Pinpoint the cell where the given text exists, returning its [X, Y] midpoint coordinate. 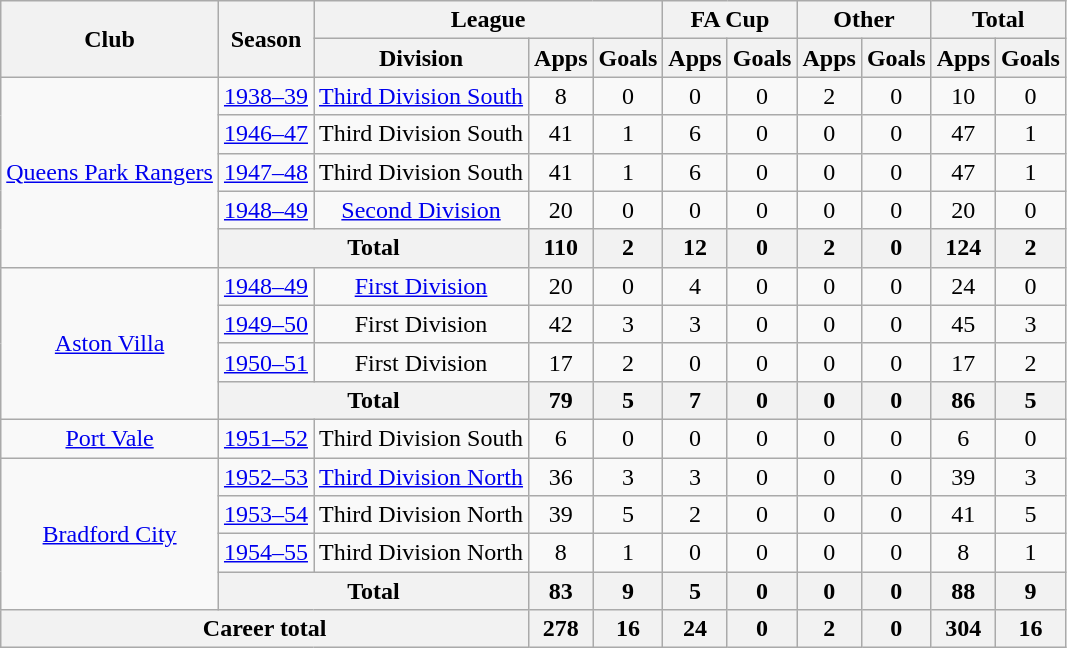
124 [963, 248]
Division [422, 58]
Queens Park Rangers [110, 172]
1950–51 [266, 362]
Bradford City [110, 534]
278 [561, 629]
Club [110, 39]
86 [963, 400]
12 [695, 248]
1953–54 [266, 515]
1952–53 [266, 477]
1947–48 [266, 172]
1954–55 [266, 553]
7 [695, 400]
110 [561, 248]
Career total [265, 629]
42 [561, 324]
1946–47 [266, 134]
1949–50 [266, 324]
45 [963, 324]
Season [266, 39]
League [488, 20]
304 [963, 629]
88 [963, 591]
36 [561, 477]
Other [864, 20]
1951–52 [266, 438]
4 [695, 286]
Second Division [422, 210]
79 [561, 400]
Aston Villa [110, 343]
FA Cup [730, 20]
83 [561, 591]
10 [963, 96]
Port Vale [110, 438]
1938–39 [266, 96]
